For the text-containing cell, return its midpoint in [X, Y] coordinate format. 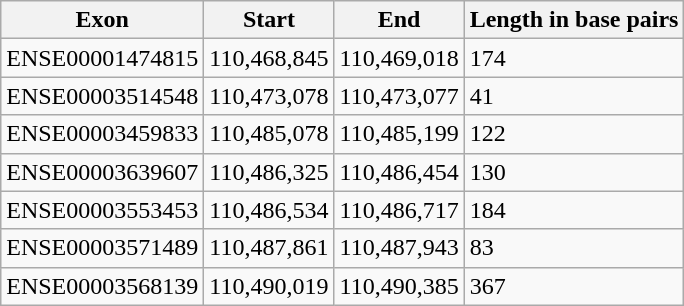
ENSE00003571489 [102, 248]
110,490,385 [399, 286]
110,473,077 [399, 96]
ENSE00003553453 [102, 210]
Start [269, 20]
110,486,717 [399, 210]
Length in base pairs [574, 20]
ENSE00003459833 [102, 134]
110,469,018 [399, 58]
110,486,325 [269, 172]
ENSE00001474815 [102, 58]
ENSE00003568139 [102, 286]
367 [574, 286]
174 [574, 58]
41 [574, 96]
130 [574, 172]
110,468,845 [269, 58]
184 [574, 210]
110,487,943 [399, 248]
110,486,534 [269, 210]
ENSE00003514548 [102, 96]
ENSE00003639607 [102, 172]
110,487,861 [269, 248]
End [399, 20]
122 [574, 134]
110,473,078 [269, 96]
110,486,454 [399, 172]
110,485,078 [269, 134]
83 [574, 248]
110,490,019 [269, 286]
110,485,199 [399, 134]
Exon [102, 20]
